Search for the cell housing the specified text and yield its (x, y) center coordinate. 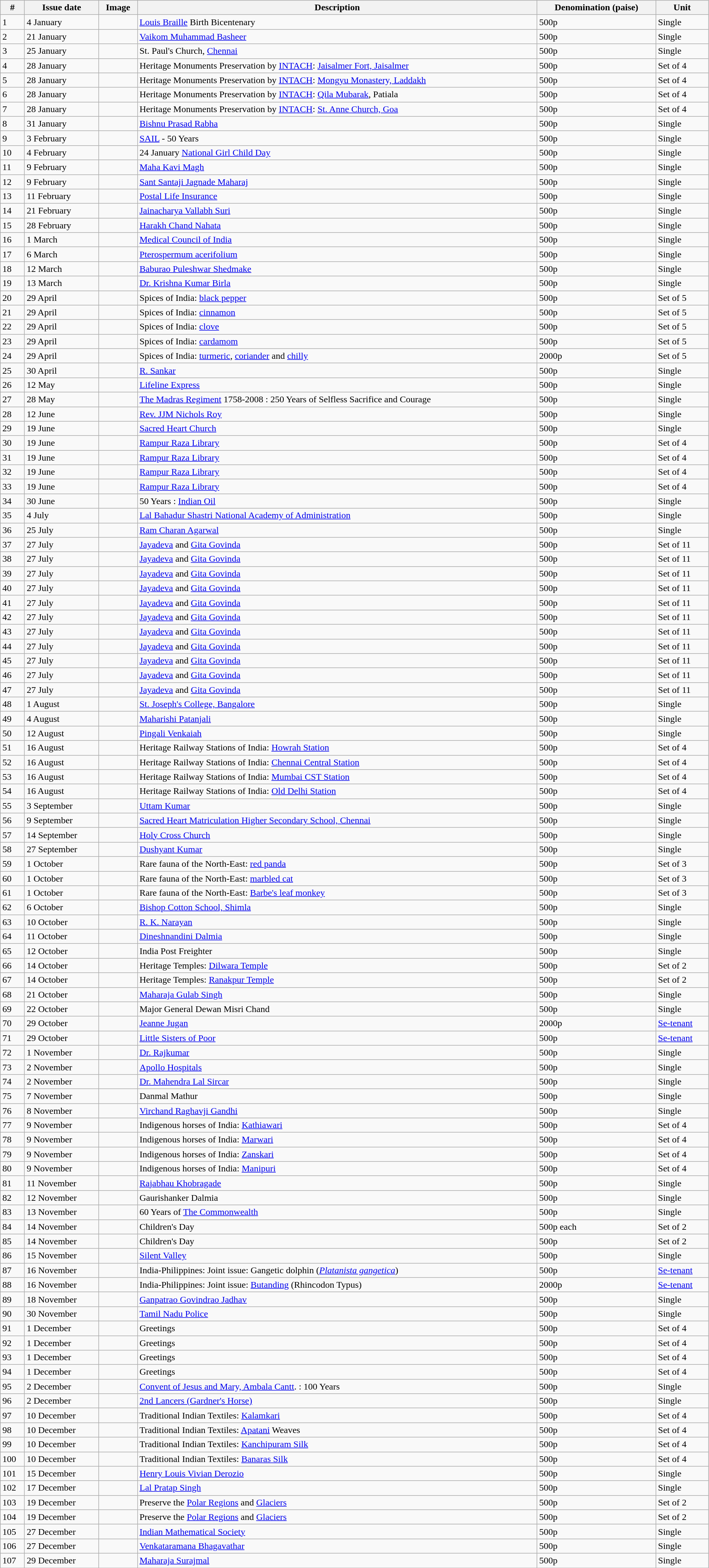
20 (13, 298)
Medical Council of India (337, 240)
Traditional Indian Textiles: Apatani Weaves (337, 1430)
107 (13, 1560)
R. Sankar (337, 370)
72 (13, 1052)
24 (13, 356)
17 (13, 254)
1 November (61, 1052)
500p each (596, 1227)
92 (13, 1343)
50 (13, 733)
97 (13, 1415)
82 (13, 1198)
15 December (61, 1473)
Little Sisters of Poor (337, 1038)
96 (13, 1401)
87 (13, 1270)
34 (13, 501)
Pingali Venkaiah (337, 733)
Bishnu Prasad Rabha (337, 124)
Heritage Monuments Preservation by INTACH: Qila Mubarak, Patiala (337, 95)
11 November (61, 1183)
Heritage Railway Stations of India: Chennai Central Station (337, 762)
Dr. Krishna Kumar Birla (337, 283)
7 November (61, 1096)
79 (13, 1154)
Lifeline Express (337, 385)
Heritage Temples: Dilwara Temple (337, 966)
25 July (61, 530)
15 (13, 225)
85 (13, 1241)
102 (13, 1488)
18 (13, 269)
Rev. JJM Nichols Roy (337, 414)
55 (13, 806)
46 (13, 675)
St. Joseph's College, Bangalore (337, 704)
Heritage Monuments Preservation by INTACH: St. Anne Church, Goa (337, 109)
12 November (61, 1198)
27 September (61, 849)
45 (13, 661)
89 (13, 1299)
30 November (61, 1314)
Spices of India: cardamom (337, 341)
4 August (61, 719)
84 (13, 1227)
Uttam Kumar (337, 806)
12 August (61, 733)
12 (13, 182)
1 August (61, 704)
6 October (61, 908)
13 November (61, 1212)
Maharaja Gulab Singh (337, 994)
30 June (61, 501)
70 (13, 1023)
6 (13, 95)
49 (13, 719)
Lal Pratap Singh (337, 1488)
68 (13, 994)
14 (13, 211)
Traditional Indian Textiles: Kanchipuram Silk (337, 1444)
Issue date (61, 8)
100 (13, 1459)
12 October (61, 951)
64 (13, 937)
65 (13, 951)
10 October (61, 922)
8 (13, 124)
Denomination (paise) (596, 8)
Heritage Railway Stations of India: Old Delhi Station (337, 791)
Rare fauna of the North-East: red panda (337, 864)
7 (13, 109)
Unit (682, 8)
10 (13, 153)
21 February (61, 211)
6 March (61, 254)
71 (13, 1038)
Jeanne Jugan (337, 1023)
SAIL - 50 Years (337, 138)
Indian Mathematical Society (337, 1531)
3 (13, 51)
Virchand Raghavji Gandhi (337, 1111)
India-Philippines: Joint issue: Butanding (Rhincodon Typus) (337, 1285)
14 September (61, 835)
31 (13, 458)
91 (13, 1328)
30 April (61, 370)
Harakh Chand Nahata (337, 225)
3 February (61, 138)
Spices of India: black pepper (337, 298)
9 September (61, 820)
40 (13, 588)
12 May (61, 385)
Gaurishanker Dalmia (337, 1198)
29 (13, 429)
83 (13, 1212)
India Post Freighter (337, 951)
Jainacharya Vallabh Suri (337, 211)
69 (13, 1009)
80 (13, 1169)
17 December (61, 1488)
19 (13, 283)
8 November (61, 1111)
Holy Cross Church (337, 835)
1 March (61, 240)
15 November (61, 1256)
Apollo Hospitals (337, 1067)
Henry Louis Vivian Derozio (337, 1473)
73 (13, 1067)
36 (13, 530)
Indigenous horses of India: Marwari (337, 1140)
Spices of India: cinnamon (337, 312)
Sacred Heart Church (337, 429)
75 (13, 1096)
42 (13, 617)
62 (13, 908)
93 (13, 1358)
12 June (61, 414)
51 (13, 748)
50 Years : Indian Oil (337, 501)
Dushyant Kumar (337, 849)
35 (13, 516)
67 (13, 980)
31 January (61, 124)
104 (13, 1517)
Indigenous horses of India: Kathiawari (337, 1125)
13 (13, 196)
95 (13, 1386)
106 (13, 1546)
Heritage Monuments Preservation by INTACH: Jaisalmer Fort, Jaisalmer (337, 66)
Louis Braille Birth Bicentenary (337, 22)
5 (13, 80)
Ganpatrao Govindrao Jadhav (337, 1299)
Traditional Indian Textiles: Kalamkari (337, 1415)
25 (13, 370)
28 (13, 414)
98 (13, 1430)
13 March (61, 283)
Ram Charan Agarwal (337, 530)
33 (13, 487)
60 (13, 878)
47 (13, 690)
18 November (61, 1299)
Heritage Temples: Ranakpur Temple (337, 980)
3 September (61, 806)
23 (13, 341)
28 May (61, 399)
103 (13, 1502)
Dineshnandini Dalmia (337, 937)
Maha Kavi Magh (337, 167)
11 October (61, 937)
22 October (61, 1009)
2 (13, 37)
77 (13, 1125)
4 February (61, 153)
52 (13, 762)
Baburao Puleshwar Shedmake (337, 269)
54 (13, 791)
22 (13, 327)
Heritage Railway Stations of India: Howrah Station (337, 748)
Dr. Rajkumar (337, 1052)
Pterospermum acerifolium (337, 254)
76 (13, 1111)
86 (13, 1256)
24 January National Girl Child Day (337, 153)
Image (118, 8)
26 (13, 385)
9 (13, 138)
Rare fauna of the North-East: marbled cat (337, 878)
11 February (61, 196)
30 (13, 443)
1 (13, 22)
4 (13, 66)
Postal Life Insurance (337, 196)
Tamil Nadu Police (337, 1314)
88 (13, 1285)
27 (13, 399)
56 (13, 820)
Indigenous horses of India: Zanskari (337, 1154)
57 (13, 835)
Convent of Jesus and Mary, Ambala Cantt. : 100 Years (337, 1386)
Vaikom Muhammad Basheer (337, 37)
74 (13, 1081)
21 October (61, 994)
Spices of India: turmeric, coriander and chilly (337, 356)
St. Paul's Church, Chennai (337, 51)
Major General Dewan Misri Chand (337, 1009)
11 (13, 167)
61 (13, 893)
90 (13, 1314)
48 (13, 704)
4 January (61, 22)
38 (13, 559)
21 (13, 312)
29 December (61, 1560)
25 January (61, 51)
# (13, 8)
81 (13, 1183)
21 January (61, 37)
Silent Valley (337, 1256)
Bishop Cotton School, Shimla (337, 908)
R. K. Narayan (337, 922)
63 (13, 922)
Sant Santaji Jagnade Maharaj (337, 182)
Danmal Mathur (337, 1096)
37 (13, 545)
Heritage Railway Stations of India: Mumbai CST Station (337, 777)
44 (13, 646)
59 (13, 864)
Indigenous horses of India: Manipuri (337, 1169)
101 (13, 1473)
Rare fauna of the North-East: Barbe's leaf monkey (337, 893)
60 Years of The Commonwealth (337, 1212)
Spices of India: clove (337, 327)
78 (13, 1140)
The Madras Regiment 1758-2008 : 250 Years of Selfless Sacrifice and Courage (337, 399)
32 (13, 472)
Venkataramana Bhagavathar (337, 1546)
94 (13, 1372)
53 (13, 777)
Maharaja Surajmal (337, 1560)
43 (13, 631)
Maharishi Patanjali (337, 719)
India-Philippines: Joint issue: Gangetic dolphin (Platanista gangetica) (337, 1270)
Rajabhau Khobragade (337, 1183)
Dr. Mahendra Lal Sircar (337, 1081)
41 (13, 602)
39 (13, 574)
99 (13, 1444)
16 (13, 240)
2nd Lancers (Gardner's Horse) (337, 1401)
66 (13, 966)
105 (13, 1531)
12 March (61, 269)
Sacred Heart Matriculation Higher Secondary School, Chennai (337, 820)
28 February (61, 225)
Heritage Monuments Preservation by INTACH: Mongyu Monastery, Laddakh (337, 80)
4 July (61, 516)
Traditional Indian Textiles: Banaras Silk (337, 1459)
Description (337, 8)
58 (13, 849)
Lal Bahadur Shastri National Academy of Administration (337, 516)
